Pinpoint the cell where the given text exists, returning its (x, y) midpoint coordinate. 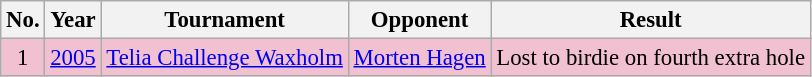
No. (23, 20)
2005 (73, 58)
Result (650, 20)
Telia Challenge Waxholm (224, 58)
Year (73, 20)
Lost to birdie on fourth extra hole (650, 58)
Tournament (224, 20)
Opponent (420, 20)
1 (23, 58)
Morten Hagen (420, 58)
